Identify which cell holds the provided text, then report its [x, y] central coordinate. 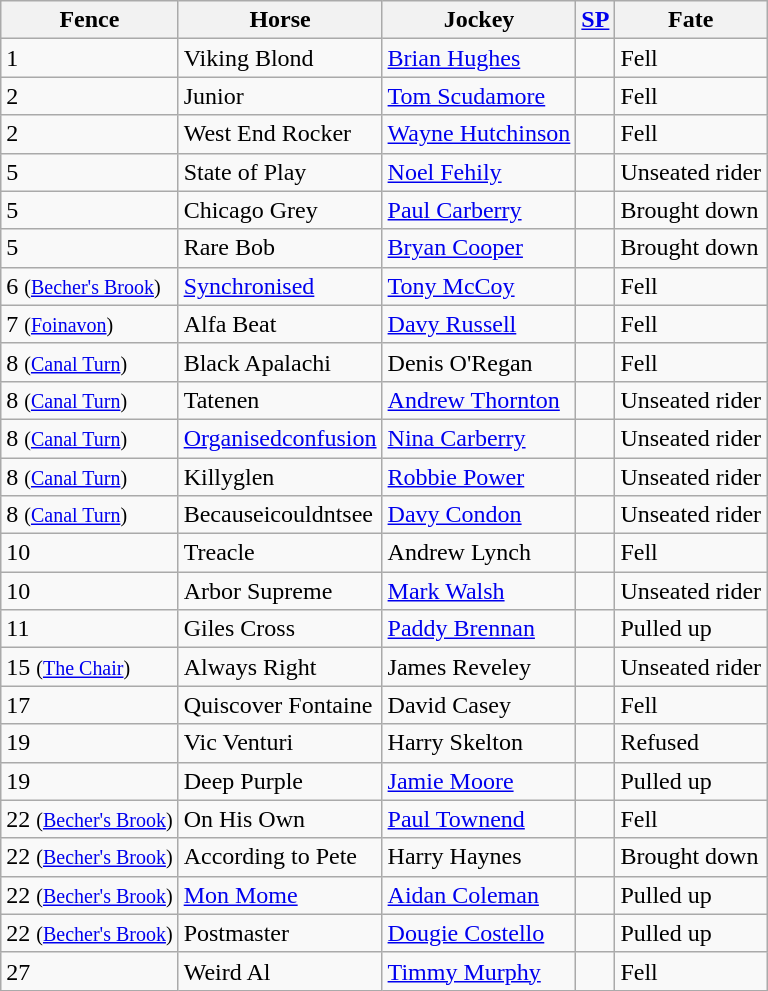
11 [90, 629]
Junior [280, 96]
Paul Carberry [479, 210]
According to Pete [280, 857]
17 [90, 705]
Deep Purple [280, 781]
7 (Foinavon) [90, 324]
Black Apalachi [280, 362]
Noel Fehily [479, 172]
Organisedconfusion [280, 438]
Synchronised [280, 286]
Becauseicouldntsee [280, 515]
Nina Carberry [479, 438]
Treacle [280, 553]
Vic Venturi [280, 743]
Denis O'Regan [479, 362]
SP [596, 20]
1 [90, 58]
Arbor Supreme [280, 591]
Paddy Brennan [479, 629]
27 [90, 971]
Rare Bob [280, 248]
Andrew Thornton [479, 400]
West End Rocker [280, 134]
Brian Hughes [479, 58]
On His Own [280, 819]
Tatenen [280, 400]
Wayne Hutchinson [479, 134]
Andrew Lynch [479, 553]
Fence [90, 20]
David Casey [479, 705]
Always Right [280, 667]
Fate [691, 20]
James Reveley [479, 667]
Weird Al [280, 971]
Jamie Moore [479, 781]
6 (Becher's Brook) [90, 286]
Postmaster [280, 933]
Killyglen [280, 477]
Bryan Cooper [479, 248]
Aidan Coleman [479, 895]
Tony McCoy [479, 286]
Jockey [479, 20]
Davy Russell [479, 324]
Quiscover Fontaine [280, 705]
Tom Scudamore [479, 96]
Horse [280, 20]
Timmy Murphy [479, 971]
Refused [691, 743]
Davy Condon [479, 515]
Giles Cross [280, 629]
Robbie Power [479, 477]
State of Play [280, 172]
Alfa Beat [280, 324]
15 (The Chair) [90, 667]
Dougie Costello [479, 933]
Harry Haynes [479, 857]
Harry Skelton [479, 743]
Mon Mome [280, 895]
Paul Townend [479, 819]
Mark Walsh [479, 591]
Chicago Grey [280, 210]
Viking Blond [280, 58]
